Locate the cell with the specified text and output its (x, y) center coordinate. 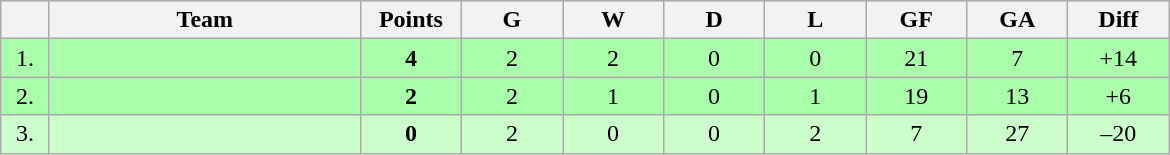
G (512, 20)
19 (916, 96)
GF (916, 20)
–20 (1118, 134)
27 (1018, 134)
D (714, 20)
GA (1018, 20)
+6 (1118, 96)
21 (916, 58)
13 (1018, 96)
1. (26, 58)
Team (204, 20)
4 (410, 58)
+14 (1118, 58)
3. (26, 134)
Points (410, 20)
Diff (1118, 20)
2. (26, 96)
W (612, 20)
L (816, 20)
